Identify which cell holds the provided text, then report its [x, y] central coordinate. 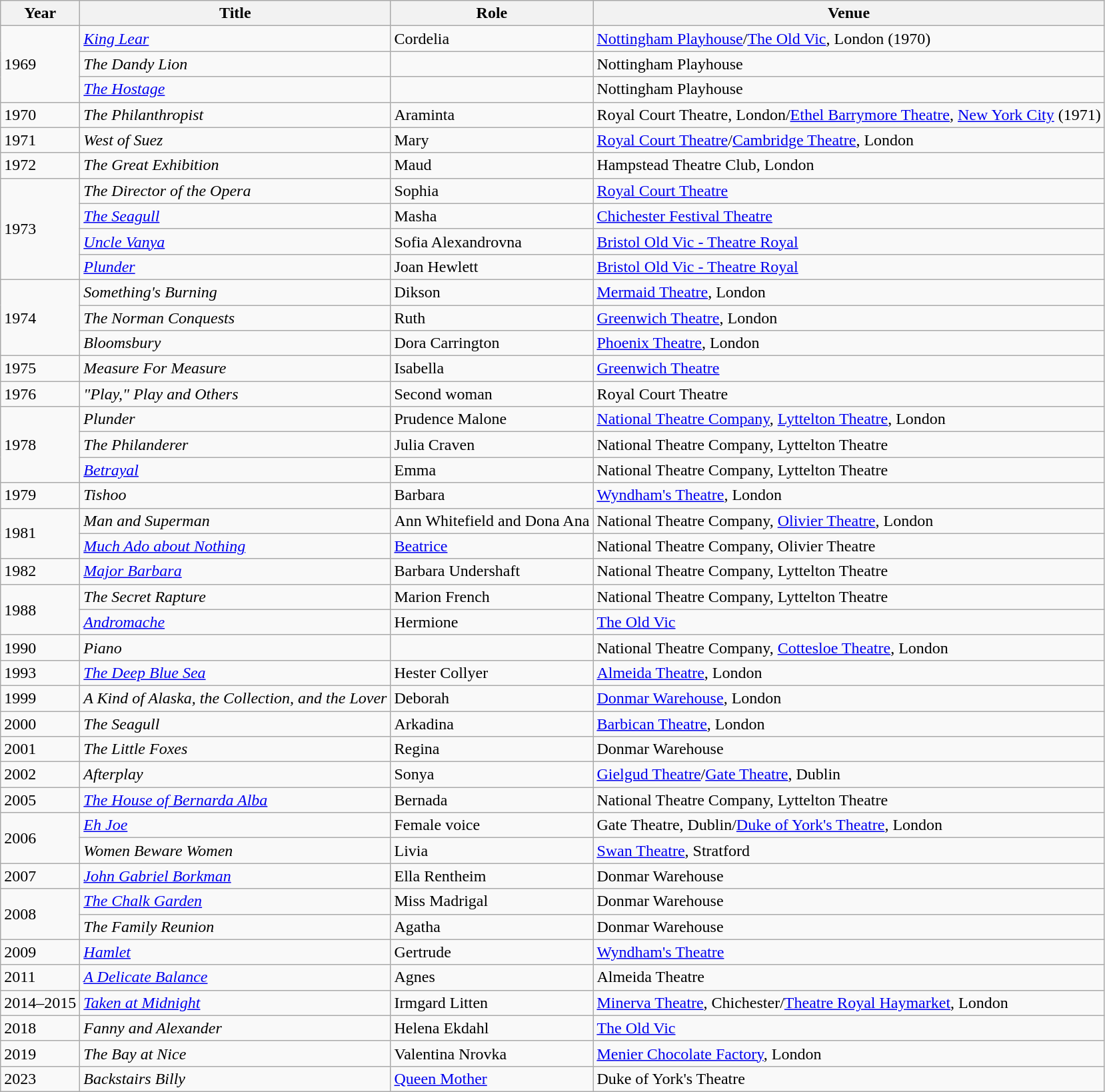
Prudence Malone [492, 419]
Nottingham Playhouse/The Old Vic, London (1970) [849, 39]
2019 [40, 1053]
Duke of York's Theatre [849, 1079]
Sophia [492, 191]
Chichester Festival Theatre [849, 216]
Year [40, 13]
Uncle Vanya [235, 241]
Barbara [492, 495]
Masha [492, 216]
Phoenix Theatre, London [849, 343]
Man and Superman [235, 521]
Title [235, 13]
Gielgud Theatre/Gate Theatre, Dublin [849, 775]
1976 [40, 394]
The Philanthropist [235, 115]
Major Barbara [235, 571]
Irmgard Litten [492, 1003]
1993 [40, 673]
The Little Foxes [235, 749]
Second woman [492, 394]
2008 [40, 914]
1971 [40, 140]
Tishoo [235, 495]
The Philanderer [235, 445]
National Theatre Company, Lyttelton Theatre, London [849, 419]
Queen Mother [492, 1079]
1969 [40, 64]
The Deep Blue Sea [235, 673]
Greenwich Theatre [849, 369]
"Play," Play and Others [235, 394]
Hermione [492, 622]
Royal Court Theatre, London/Ethel Barrymore Theatre, New York City (1971) [849, 115]
Maud [492, 165]
Taken at Midnight [235, 1003]
2001 [40, 749]
Agatha [492, 927]
Wyndham's Theatre [849, 952]
1988 [40, 609]
Almeida Theatre, London [849, 673]
Livia [492, 851]
1990 [40, 647]
Royal Court Theatre/Cambridge Theatre, London [849, 140]
Gertrude [492, 952]
Miss Madrigal [492, 901]
Arkadina [492, 723]
Sonya [492, 775]
Cordelia [492, 39]
The Great Exhibition [235, 165]
The Family Reunion [235, 927]
2006 [40, 838]
2007 [40, 876]
Something's Burning [235, 292]
2000 [40, 723]
1999 [40, 698]
Venue [849, 13]
2023 [40, 1079]
Women Beware Women [235, 851]
Bernada [492, 800]
Joan Hewlett [492, 267]
Female voice [492, 825]
2009 [40, 952]
2011 [40, 977]
The Director of the Opera [235, 191]
The Norman Conquests [235, 318]
1974 [40, 317]
Emma [492, 470]
Swan Theatre, Stratford [849, 851]
Wyndham's Theatre, London [849, 495]
Julia Craven [492, 445]
Regina [492, 749]
Andromache [235, 622]
Hamlet [235, 952]
A Delicate Balance [235, 977]
Hester Collyer [492, 673]
Menier Chocolate Factory, London [849, 1053]
National Theatre Company, Cottesloe Theatre, London [849, 647]
The Hostage [235, 89]
Mary [492, 140]
Eh Joe [235, 825]
Dikson [492, 292]
National Theatre Company, Olivier Theatre, London [849, 521]
1982 [40, 571]
Greenwich Theatre, London [849, 318]
Donmar Warehouse, London [849, 698]
1979 [40, 495]
Ann Whitefield and Dona Ana [492, 521]
Beatrice [492, 546]
The House of Bernarda Alba [235, 800]
Afterplay [235, 775]
A Kind of Alaska, the Collection, and the Lover [235, 698]
Gate Theatre, Dublin/Duke of York's Theatre, London [849, 825]
Fanny and Alexander [235, 1028]
Mermaid Theatre, London [849, 292]
King Lear [235, 39]
1970 [40, 115]
Measure For Measure [235, 369]
Barbican Theatre, London [849, 723]
West of Suez [235, 140]
Almeida Theatre [849, 977]
2018 [40, 1028]
Helena Ekdahl [492, 1028]
National Theatre Company, Olivier Theatre [849, 546]
Araminta [492, 115]
Isabella [492, 369]
Betrayal [235, 470]
Ella Rentheim [492, 876]
Deborah [492, 698]
The Dandy Lion [235, 64]
John Gabriel Borkman [235, 876]
Dora Carrington [492, 343]
The Chalk Garden [235, 901]
1973 [40, 229]
Sofia Alexandrovna [492, 241]
Valentina Nrovka [492, 1053]
Backstairs Billy [235, 1079]
2014–2015 [40, 1003]
Bloomsbury [235, 343]
2005 [40, 800]
1981 [40, 533]
1972 [40, 165]
1978 [40, 445]
Piano [235, 647]
Hampstead Theatre Club, London [849, 165]
Role [492, 13]
Agnes [492, 977]
The Secret Rapture [235, 597]
The Bay at Nice [235, 1053]
Barbara Undershaft [492, 571]
Minerva Theatre, Chichester/Theatre Royal Haymarket, London [849, 1003]
Marion French [492, 597]
1975 [40, 369]
2002 [40, 775]
Much Ado about Nothing [235, 546]
Ruth [492, 318]
